Pinpoint the cell where the given text exists, returning its [x, y] midpoint coordinate. 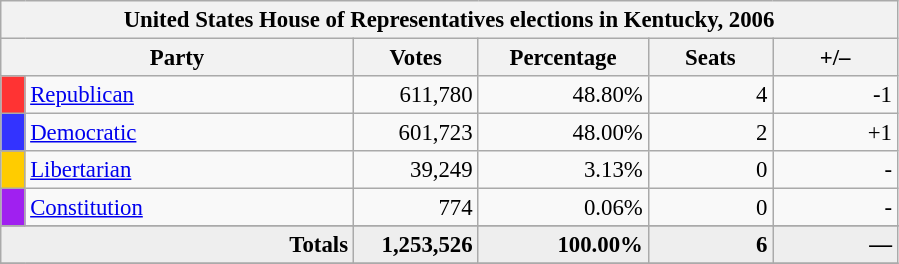
— [836, 245]
611,780 [416, 95]
Percentage [563, 58]
4 [710, 95]
Democratic [189, 133]
100.00% [563, 245]
774 [416, 208]
+1 [836, 133]
39,249 [416, 170]
2 [710, 133]
Libertarian [189, 170]
3.13% [563, 170]
Republican [189, 95]
Seats [710, 58]
0.06% [563, 208]
United States House of Representatives elections in Kentucky, 2006 [450, 20]
6 [710, 245]
1,253,526 [416, 245]
48.80% [563, 95]
+/– [836, 58]
Totals [178, 245]
48.00% [563, 133]
601,723 [416, 133]
Votes [416, 58]
Constitution [189, 208]
Party [178, 58]
-1 [836, 95]
